Return [x, y] of the center of cell containing provided text 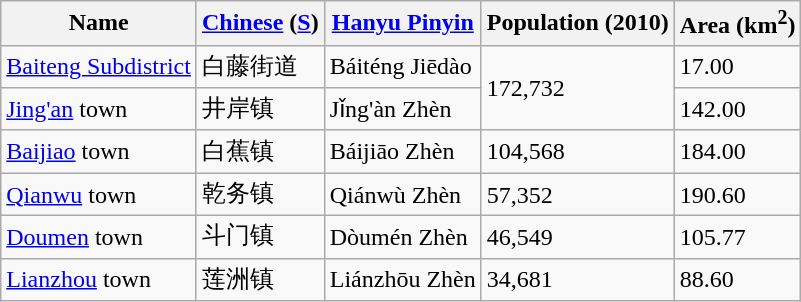
Baiteng Subdistrict [99, 66]
Báijiāo Zhèn [402, 152]
斗门镇 [260, 238]
井岸镇 [260, 110]
白蕉镇 [260, 152]
Baijiao town [99, 152]
Lianzhou town [99, 280]
Qianwu town [99, 194]
172,732 [578, 88]
Jǐng'àn Zhèn [402, 110]
88.60 [738, 280]
白藤街道 [260, 66]
Population (2010) [578, 24]
184.00 [738, 152]
Area (km2) [738, 24]
57,352 [578, 194]
Báiténg Jiēdào [402, 66]
Name [99, 24]
Dòumén Zhèn [402, 238]
Qiánwù Zhèn [402, 194]
142.00 [738, 110]
17.00 [738, 66]
乾务镇 [260, 194]
34,681 [578, 280]
Doumen town [99, 238]
莲洲镇 [260, 280]
105.77 [738, 238]
Jing'an town [99, 110]
Liánzhōu Zhèn [402, 280]
Hanyu Pinyin [402, 24]
104,568 [578, 152]
Chinese (S) [260, 24]
190.60 [738, 194]
46,549 [578, 238]
